For the text-containing cell, return its midpoint in (x, y) coordinate format. 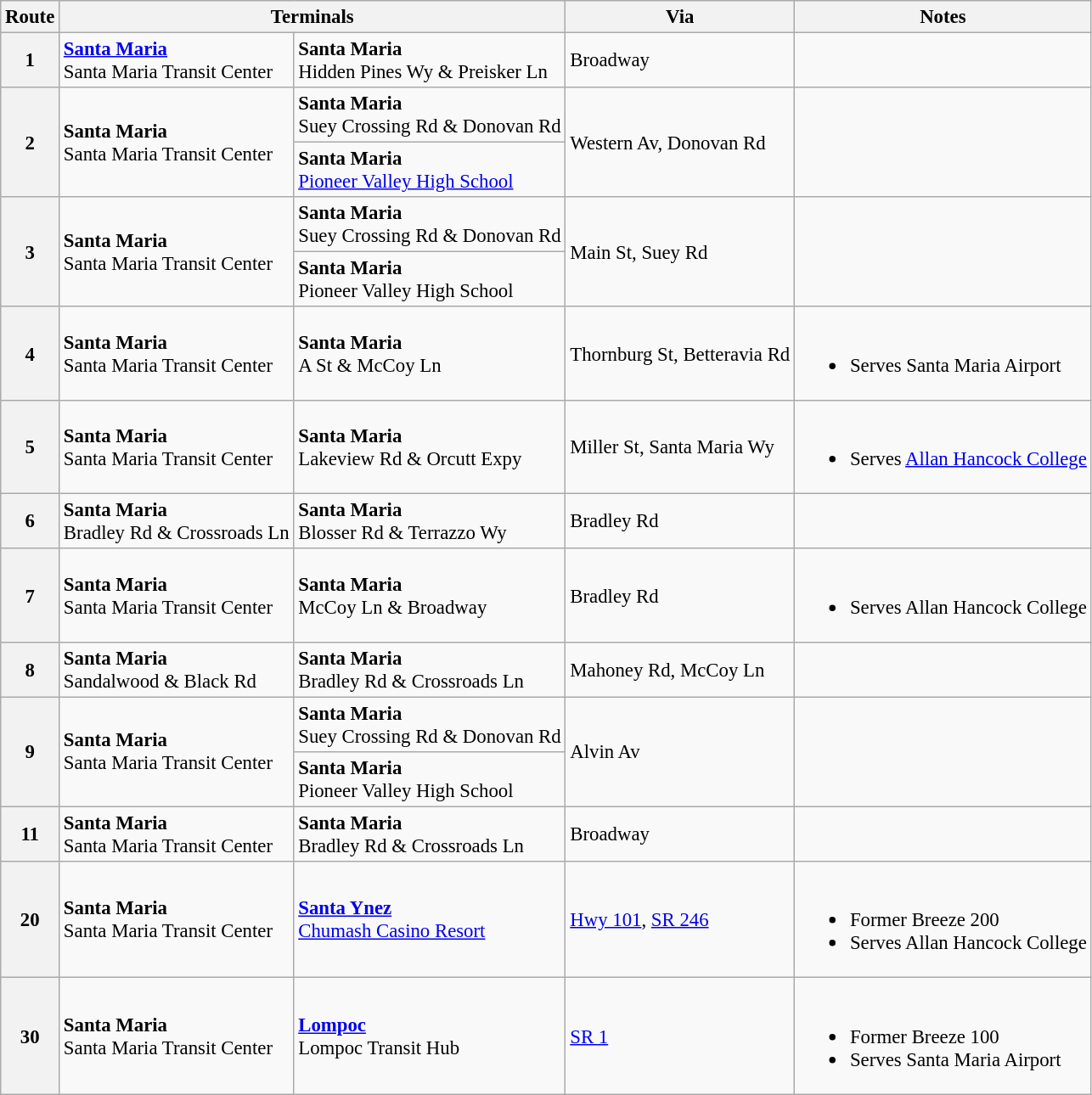
Thornburg St, Betteravia Rd (680, 354)
Santa MariaMcCoy Ln & Broadway (430, 595)
Santa YnezChumash Casino Resort (430, 920)
5 (31, 447)
6 (31, 521)
2 (31, 143)
Notes (943, 17)
Santa MariaBlosser Rd & Terrazzo Wy (430, 521)
Former Breeze 100Serves Santa Maria Airport (943, 1036)
30 (31, 1036)
20 (31, 920)
Hwy 101, SR 246 (680, 920)
SR 1 (680, 1036)
Santa MariaLakeview Rd & Orcutt Expy (430, 447)
11 (31, 834)
7 (31, 595)
Route (31, 17)
3 (31, 251)
Miller St, Santa Maria Wy (680, 447)
4 (31, 354)
Main St, Suey Rd (680, 251)
Alvin Av (680, 752)
Serves Santa Maria Airport (943, 354)
1 (31, 61)
9 (31, 752)
LompocLompoc Transit Hub (430, 1036)
Former Breeze 200Serves Allan Hancock College (943, 920)
Western Av, Donovan Rd (680, 143)
Via (680, 17)
Santa MariaA St & McCoy Ln (430, 354)
8 (31, 671)
Santa MariaHidden Pines Wy & Preisker Ln (430, 61)
Terminals (312, 17)
Mahoney Rd, McCoy Ln (680, 671)
Santa MariaSandalwood & Black Rd (177, 671)
